From the cell containing the given text, extract its center point as [X, Y] coordinate. 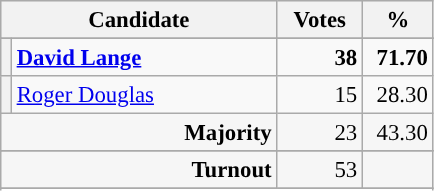
23 [320, 133]
Majority [139, 133]
15 [320, 95]
38 [320, 58]
% [398, 20]
28.30 [398, 95]
43.30 [398, 133]
David Lange [144, 58]
Votes [320, 20]
Turnout [139, 170]
Candidate [139, 20]
53 [320, 170]
71.70 [398, 58]
Roger Douglas [144, 95]
